Find where the given text appears and provide that cell's center as (x, y) coordinate. 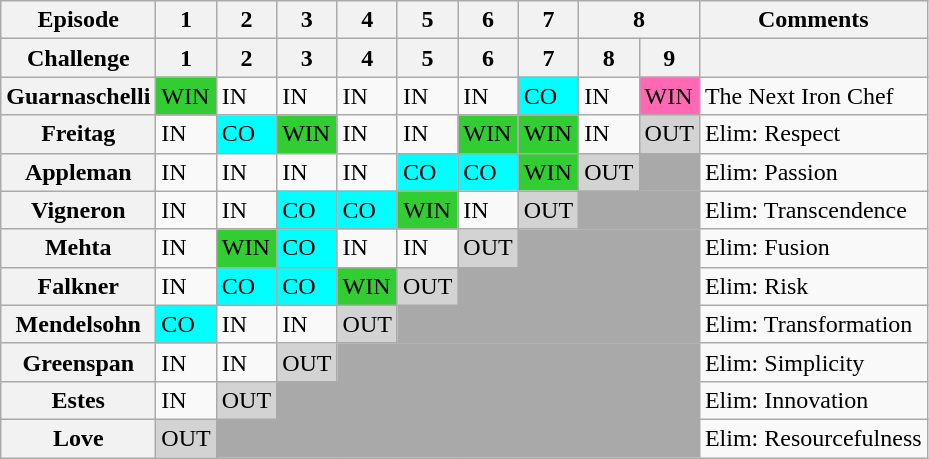
Mendelsohn (78, 324)
Estes (78, 400)
Greenspan (78, 362)
The Next Iron Chef (813, 96)
Appleman (78, 172)
Guarnaschelli (78, 96)
9 (669, 58)
Elim: Resourcefulness (813, 438)
Episode (78, 20)
Elim: Innovation (813, 400)
Vigneron (78, 210)
Falkner (78, 286)
Elim: Passion (813, 172)
Elim: Transformation (813, 324)
Elim: Transcendence (813, 210)
Mehta (78, 248)
Elim: Fusion (813, 248)
Freitag (78, 134)
Elim: Respect (813, 134)
Comments (813, 20)
Elim: Simplicity (813, 362)
Elim: Risk (813, 286)
Challenge (78, 58)
Love (78, 438)
